Search for the cell housing the specified text and yield its (X, Y) center coordinate. 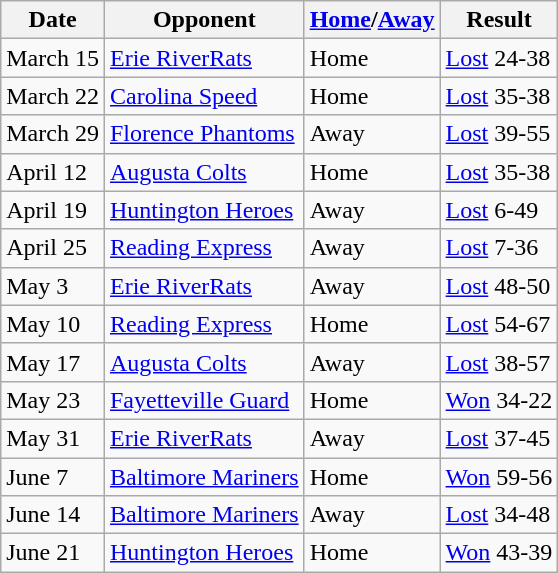
Lost 38-57 (499, 362)
May 10 (53, 324)
May 17 (53, 362)
Lost 48-50 (499, 286)
Lost 7-36 (499, 248)
Date (53, 20)
March 29 (53, 134)
Lost 37-45 (499, 438)
Carolina Speed (204, 96)
May 23 (53, 400)
April 25 (53, 248)
April 12 (53, 172)
Florence Phantoms (204, 134)
May 31 (53, 438)
Lost 54-67 (499, 324)
June 21 (53, 553)
March 22 (53, 96)
Lost 24-38 (499, 58)
Lost 6-49 (499, 210)
Lost 39-55 (499, 134)
Opponent (204, 20)
Fayetteville Guard (204, 400)
Result (499, 20)
June 14 (53, 515)
Won 34-22 (499, 400)
May 3 (53, 286)
Lost 34-48 (499, 515)
Won 59-56 (499, 477)
April 19 (53, 210)
Won 43-39 (499, 553)
Home/Away (372, 20)
March 15 (53, 58)
June 7 (53, 477)
